Output the [x, y] coordinate of the center of the cell containing the given text.  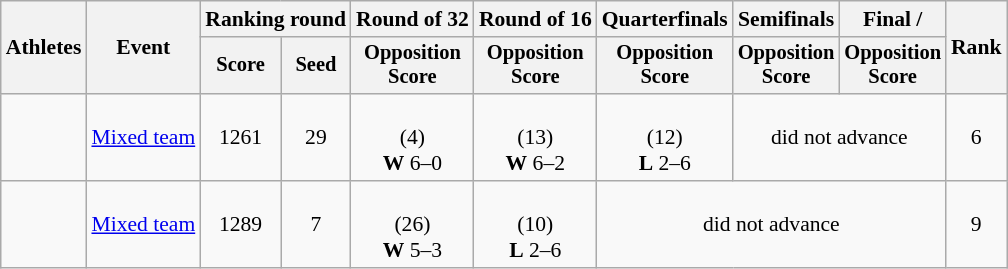
6 [976, 138]
29 [316, 138]
1289 [240, 224]
Round of 16 [536, 19]
Final / [892, 19]
(26)W 5–3 [412, 224]
7 [316, 224]
9 [976, 224]
Seed [316, 66]
Semifinals [786, 19]
(4)W 6–0 [412, 138]
(13)W 6–2 [536, 138]
Ranking round [276, 19]
Round of 32 [412, 19]
(12)L 2–6 [665, 138]
Rank [976, 48]
Score [240, 66]
Athletes [44, 48]
(10)L 2–6 [536, 224]
Event [143, 48]
Quarterfinals [665, 19]
1261 [240, 138]
